For the text-containing cell, return its midpoint in [x, y] coordinate format. 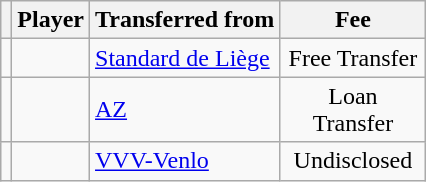
Loan Transfer [353, 110]
Undisclosed [353, 161]
Player [51, 20]
Fee [353, 20]
Transferred from [185, 20]
Standard de Liège [185, 58]
Free Transfer [353, 58]
VVV-Venlo [185, 161]
AZ [185, 110]
